Detect which cell encompasses the target text, then output its (x, y) center coordinate. 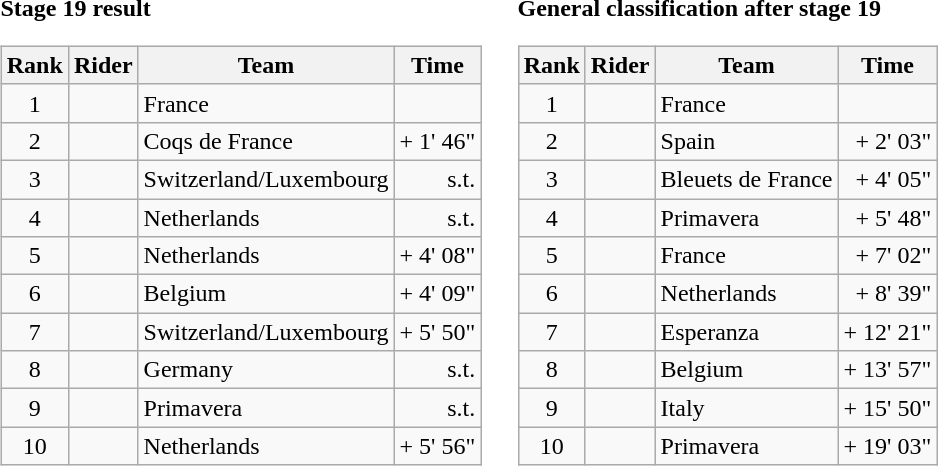
+ 12' 21" (888, 332)
+ 15' 50" (888, 408)
Esperanza (746, 332)
+ 4' 05" (888, 179)
Germany (266, 370)
+ 8' 39" (888, 294)
Bleuets de France (746, 179)
+ 5' 56" (438, 446)
+ 5' 50" (438, 332)
+ 2' 03" (888, 141)
+ 19' 03" (888, 446)
+ 1' 46" (438, 141)
+ 7' 02" (888, 256)
+ 4' 08" (438, 256)
+ 13' 57" (888, 370)
Italy (746, 408)
+ 4' 09" (438, 294)
Coqs de France (266, 141)
Spain (746, 141)
+ 5' 48" (888, 217)
